For the text-containing cell, return its midpoint in [x, y] coordinate format. 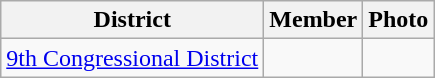
9th Congressional District [132, 58]
Member [314, 20]
District [132, 20]
Photo [398, 20]
